Locate the cell with the specified text and output its [x, y] center coordinate. 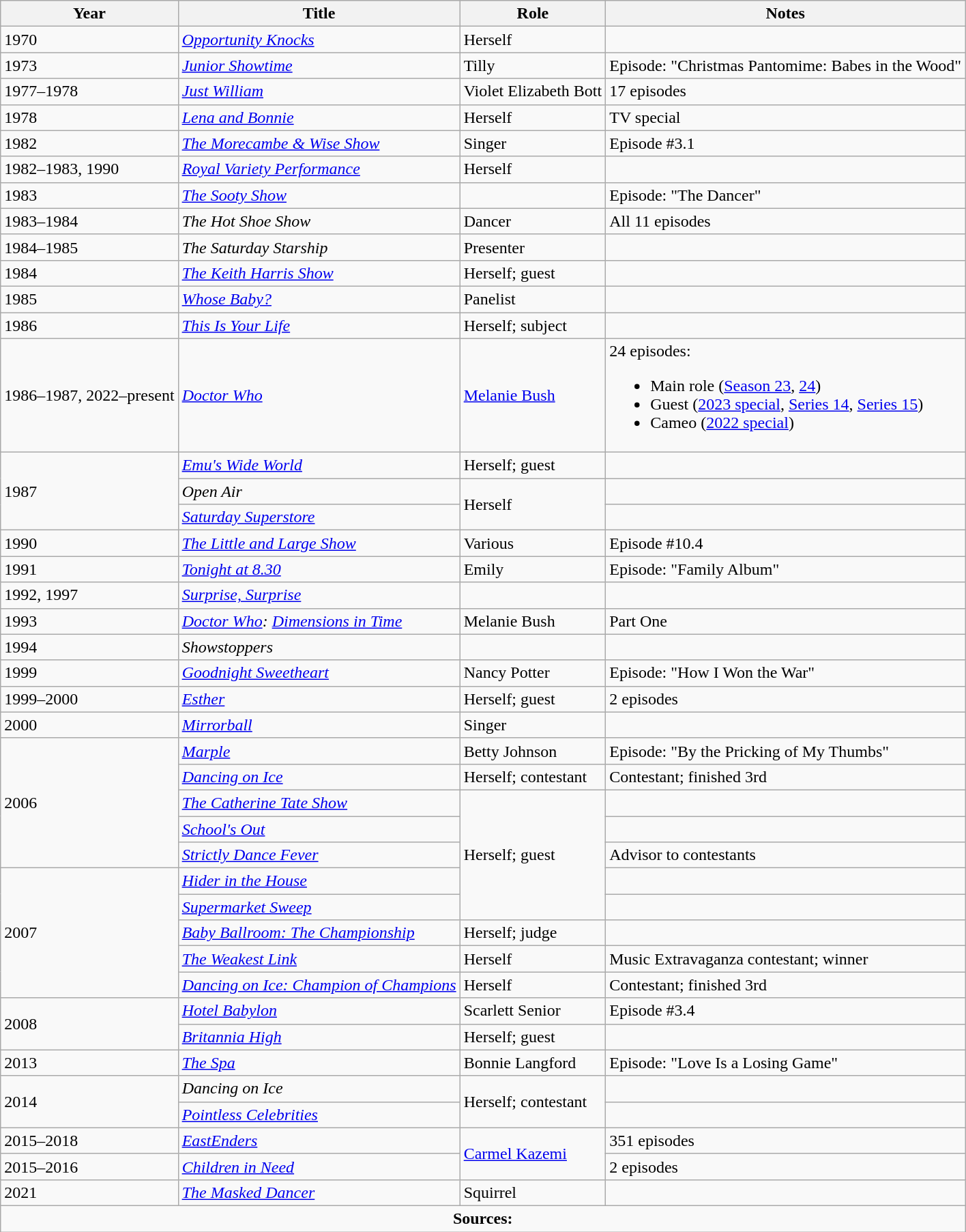
Episode: "How I Won the War" [786, 673]
2021 [89, 1192]
The Hot Shoe Show [319, 221]
Dancer [533, 221]
Strictly Dance Fever [319, 855]
The Catherine Tate Show [319, 803]
1987 [89, 491]
Children in Need [319, 1166]
Episode: "By the Pricking of My Thumbs" [786, 751]
1986–1987, 2022–present [89, 396]
Doctor Who [319, 396]
1982–1983, 1990 [89, 169]
Baby Ballroom: The Championship [319, 933]
2007 [89, 933]
Whose Baby? [319, 299]
Various [533, 543]
Nancy Potter [533, 673]
Year [89, 14]
Supermarket Sweep [319, 907]
2013 [89, 1063]
Part One [786, 621]
Role [533, 14]
2008 [89, 1024]
1984 [89, 273]
Episode #3.4 [786, 1011]
Panelist [533, 299]
Pointless Celebrities [319, 1115]
Opportunity Knocks [319, 40]
Presenter [533, 247]
Showstoppers [319, 647]
Episode #3.1 [786, 143]
All 11 episodes [786, 221]
1986 [89, 326]
TV special [786, 117]
Goodnight Sweetheart [319, 673]
Bonnie Langford [533, 1063]
Music Extravaganza contestant; winner [786, 959]
Dancing on Ice: Champion of Champions [319, 985]
1985 [89, 299]
Lena and Bonnie [319, 117]
1983–1984 [89, 221]
Herself; subject [533, 326]
1970 [89, 40]
The Little and Large Show [319, 543]
2006 [89, 803]
351 episodes [786, 1141]
2015–2018 [89, 1141]
1977–1978 [89, 91]
1994 [89, 647]
This Is Your Life [319, 326]
1999 [89, 673]
Carmel Kazemi [533, 1154]
Royal Variety Performance [319, 169]
1982 [89, 143]
2000 [89, 725]
The Saturday Starship [319, 247]
The Masked Dancer [319, 1192]
Sources: [483, 1218]
Esther [319, 699]
Scarlett Senior [533, 1011]
Notes [786, 14]
2015–2016 [89, 1166]
Herself; judge [533, 933]
Britannia High [319, 1037]
Doctor Who: Dimensions in Time [319, 621]
Mirrorball [319, 725]
Episode: "The Dancer" [786, 195]
The Morecambe & Wise Show [319, 143]
1993 [89, 621]
Junior Showtime [319, 66]
Advisor to contestants [786, 855]
1991 [89, 569]
EastEnders [319, 1141]
1978 [89, 117]
1999–2000 [89, 699]
Just William [319, 91]
The Sooty Show [319, 195]
Squirrel [533, 1192]
Title [319, 14]
Open Air [319, 491]
Hider in the House [319, 881]
Episode: "Christmas Pantomime: Babes in the Wood" [786, 66]
Hotel Babylon [319, 1011]
Betty Johnson [533, 751]
Emu's Wide World [319, 465]
The Keith Harris Show [319, 273]
1992, 1997 [89, 595]
Episode #10.4 [786, 543]
1990 [89, 543]
Marple [319, 751]
2014 [89, 1102]
The Weakest Link [319, 959]
Surprise, Surprise [319, 595]
Tonight at 8.30 [319, 569]
Saturday Superstore [319, 517]
Episode: "Family Album" [786, 569]
Episode: "Love Is a Losing Game" [786, 1063]
17 episodes [786, 91]
1973 [89, 66]
Violet Elizabeth Bott [533, 91]
1984–1985 [89, 247]
Tilly [533, 66]
1983 [89, 195]
24 episodes:Main role (Season 23, 24)Guest (2023 special, Series 14, Series 15)Cameo (2022 special) [786, 396]
The Spa [319, 1063]
School's Out [319, 829]
Emily [533, 569]
